Locate the cell with the specified text and output its [x, y] center coordinate. 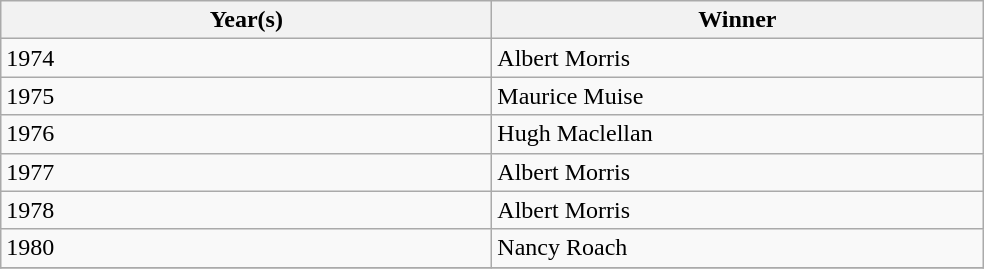
1978 [246, 210]
1980 [246, 248]
Hugh Maclellan [738, 134]
Nancy Roach [738, 248]
1975 [246, 96]
1977 [246, 172]
1976 [246, 134]
1974 [246, 58]
Year(s) [246, 20]
Winner [738, 20]
Maurice Muise [738, 96]
